Scan for the cell matching the given text and deliver its [X, Y] coordinate at center. 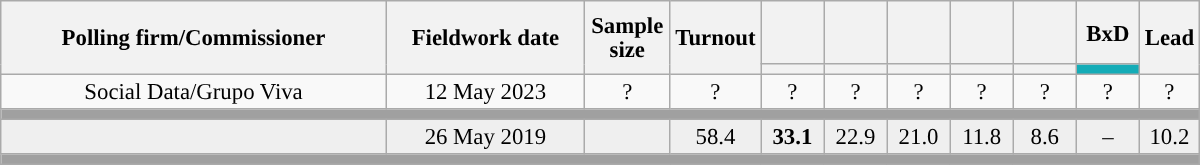
Polling firm/Commissioner [194, 38]
22.9 [856, 138]
58.4 [716, 138]
Turnout [716, 38]
12 May 2023 [485, 92]
Social Data/Grupo Viva [194, 92]
8.6 [1044, 138]
11.8 [982, 138]
10.2 [1169, 138]
Lead [1169, 38]
26 May 2019 [485, 138]
BxD [1108, 32]
Sample size [627, 38]
– [1108, 138]
33.1 [792, 138]
21.0 [918, 138]
Fieldwork date [485, 38]
